Return [X, Y] of the center of cell containing provided text 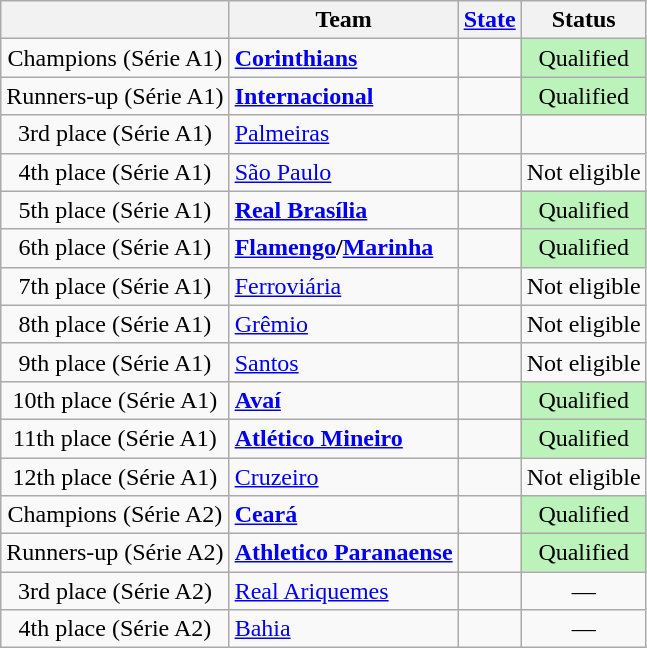
Avaí [344, 400]
10th place (Série A1) [115, 400]
Champions (Série A1) [115, 58]
5th place (Série A1) [115, 210]
Athletico Paranaense [344, 553]
3rd place (Série A2) [115, 591]
Corinthians [344, 58]
Status [584, 20]
9th place (Série A1) [115, 362]
Palmeiras [344, 134]
Real Ariquemes [344, 591]
State [490, 20]
4th place (Série A1) [115, 172]
Runners-up (Série A1) [115, 96]
Internacional [344, 96]
Champions (Série A2) [115, 515]
3rd place (Série A1) [115, 134]
Flamengo/Marinha [344, 248]
Atlético Mineiro [344, 438]
Runners-up (Série A2) [115, 553]
Team [344, 20]
Real Brasília [344, 210]
7th place (Série A1) [115, 286]
12th place (Série A1) [115, 477]
Ferroviária [344, 286]
6th place (Série A1) [115, 248]
4th place (Série A2) [115, 629]
Bahia [344, 629]
São Paulo [344, 172]
Cruzeiro [344, 477]
11th place (Série A1) [115, 438]
8th place (Série A1) [115, 324]
Grêmio [344, 324]
Ceará [344, 515]
Santos [344, 362]
